For the text-containing cell, return its midpoint in (x, y) coordinate format. 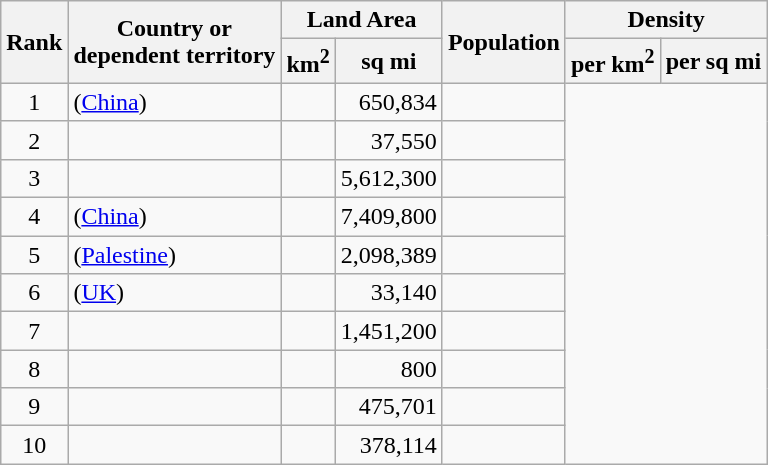
5,612,300 (388, 178)
37,550 (388, 140)
378,114 (388, 445)
33,140 (388, 293)
6 (34, 293)
(Palestine) (174, 255)
Land Area (362, 20)
Density (666, 20)
8 (34, 369)
km2 (308, 62)
(UK) (174, 293)
1,451,200 (388, 331)
3 (34, 178)
10 (34, 445)
5 (34, 255)
4 (34, 217)
475,701 (388, 407)
2 (34, 140)
per sq mi (714, 62)
Population (504, 42)
Rank (34, 42)
1 (34, 102)
650,834 (388, 102)
sq mi (388, 62)
800 (388, 369)
2,098,389 (388, 255)
per km2 (612, 62)
7,409,800 (388, 217)
7 (34, 331)
Country ordependent territory (174, 42)
9 (34, 407)
